Capture the cell that displays the provided text and extract its (x, y) central coordinate. 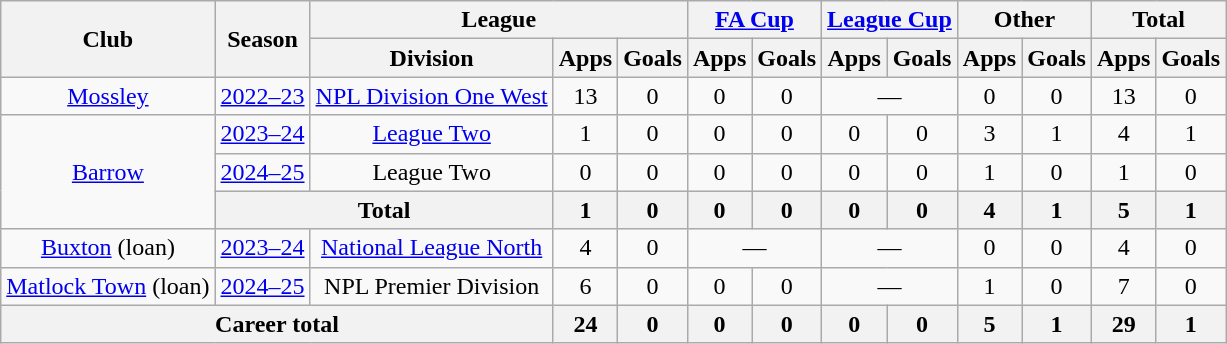
Matlock Town (loan) (108, 286)
National League North (432, 248)
6 (585, 286)
NPL Division One West (432, 96)
FA Cup (754, 20)
League (498, 20)
Other (1024, 20)
NPL Premier Division (432, 286)
Club (108, 39)
Mossley (108, 96)
Career total (277, 324)
3 (989, 134)
Division (432, 58)
7 (1123, 286)
Buxton (loan) (108, 248)
Season (262, 39)
24 (585, 324)
League Cup (890, 20)
Barrow (108, 172)
2022–23 (262, 96)
29 (1123, 324)
